From the cell containing the given text, extract its center point as [X, Y] coordinate. 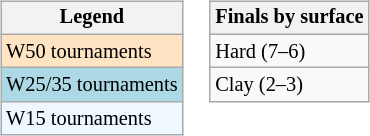
Legend [92, 18]
W50 tournaments [92, 51]
W25/35 tournaments [92, 85]
W15 tournaments [92, 119]
Hard (7–6) [289, 51]
Finals by surface [289, 18]
Clay (2–3) [289, 85]
